Pinpoint the cell where the given text exists, returning its (X, Y) midpoint coordinate. 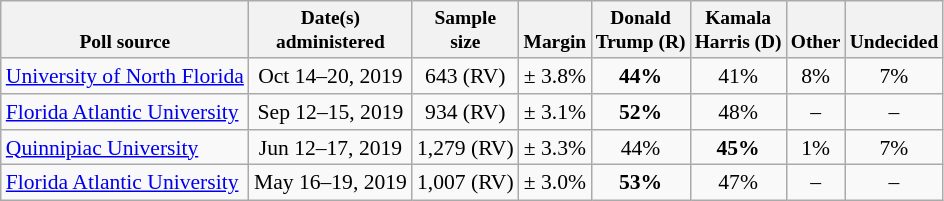
1,279 (RV) (466, 148)
643 (RV) (466, 76)
± 3.0% (555, 183)
Sep 12–15, 2019 (330, 112)
Quinnipiac University (125, 148)
Date(s)administered (330, 30)
Poll source (125, 30)
41% (738, 76)
1% (816, 148)
47% (738, 183)
934 (RV) (466, 112)
52% (640, 112)
Margin (555, 30)
± 3.8% (555, 76)
May 16–19, 2019 (330, 183)
Other (816, 30)
Oct 14–20, 2019 (330, 76)
8% (816, 76)
Samplesize (466, 30)
± 3.1% (555, 112)
KamalaHarris (D) (738, 30)
1,007 (RV) (466, 183)
Undecided (894, 30)
DonaldTrump (R) (640, 30)
53% (640, 183)
University of North Florida (125, 76)
48% (738, 112)
± 3.3% (555, 148)
45% (738, 148)
Jun 12–17, 2019 (330, 148)
